Determine the (X, Y) coordinate at the center of the cell enclosing the given text.  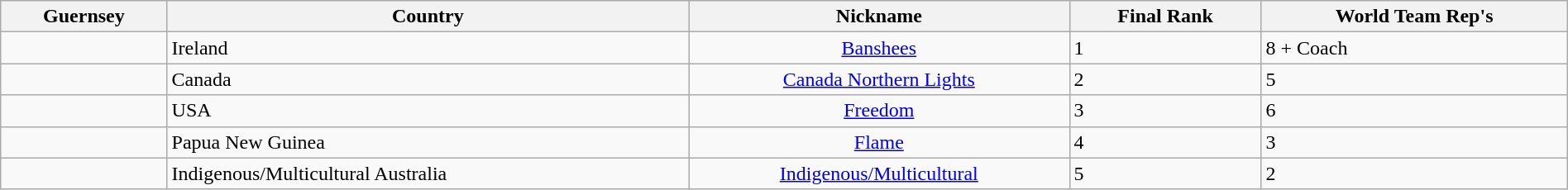
Country (428, 17)
Indigenous/Multicultural Australia (428, 173)
Papua New Guinea (428, 142)
4 (1165, 142)
USA (428, 111)
Freedom (880, 111)
Canada (428, 79)
World Team Rep's (1414, 17)
Nickname (880, 17)
6 (1414, 111)
Final Rank (1165, 17)
Indigenous/Multicultural (880, 173)
Ireland (428, 48)
Flame (880, 142)
Banshees (880, 48)
Canada Northern Lights (880, 79)
8 + Coach (1414, 48)
Guernsey (84, 17)
1 (1165, 48)
